Scan for the cell matching the given text and deliver its (X, Y) coordinate at center. 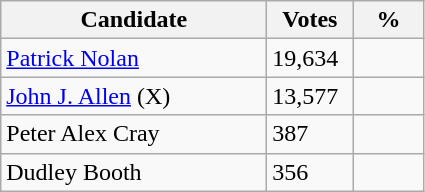
% (388, 20)
John J. Allen (X) (134, 96)
Candidate (134, 20)
Dudley Booth (134, 172)
19,634 (310, 58)
356 (310, 172)
387 (310, 134)
Votes (310, 20)
Peter Alex Cray (134, 134)
Patrick Nolan (134, 58)
13,577 (310, 96)
